Search for the cell housing the specified text and yield its [x, y] center coordinate. 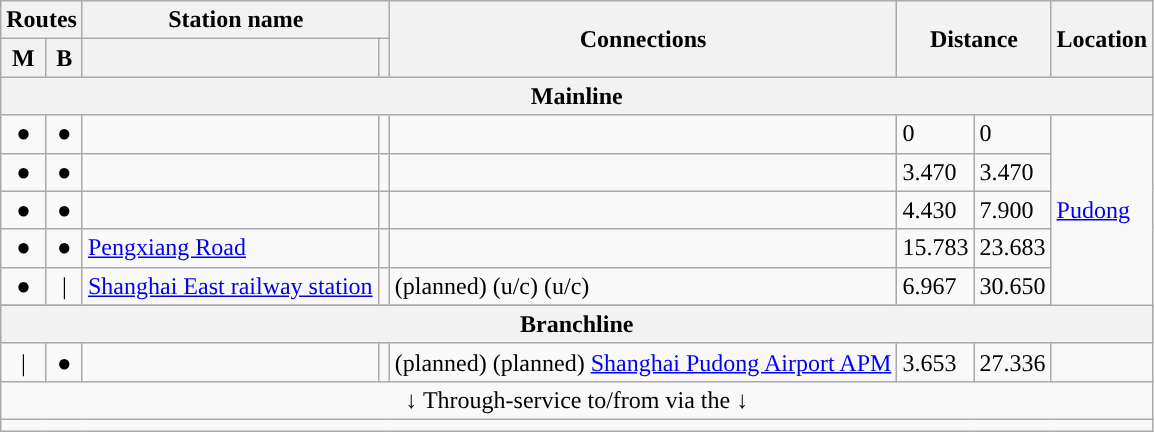
27.336 [1012, 362]
Mainline [577, 96]
Routes [42, 20]
M [24, 58]
30.650 [1012, 286]
6.967 [936, 286]
B [64, 58]
7.900 [1012, 210]
(planned) (planned) Shanghai Pudong Airport APM [643, 362]
3.653 [936, 362]
23.683 [1012, 248]
4.430 [936, 210]
Connections [643, 39]
Distance [974, 39]
Pudong [1102, 210]
15.783 [936, 248]
Location [1102, 39]
Shanghai East railway station [230, 286]
Branchline [577, 324]
Pengxiang Road [230, 248]
Station name [236, 20]
↓ Through-service to/from via the ↓ [577, 400]
(planned) (u/c) (u/c) [643, 286]
